Provide the (x, y) coordinate of the cell's center where the given text is located.  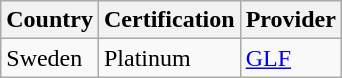
Provider (290, 20)
Platinum (169, 58)
GLF (290, 58)
Country (50, 20)
Certification (169, 20)
Sweden (50, 58)
